Determine the (X, Y) coordinate at the center of the cell enclosing the given text.  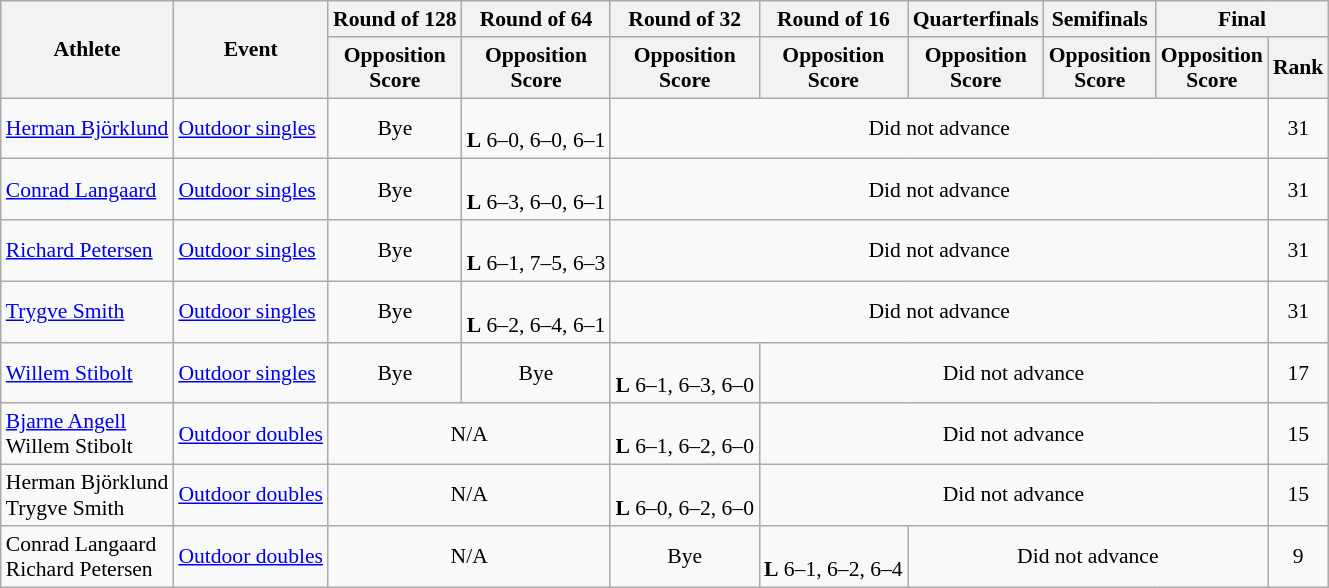
L 6–0, 6–0, 6–1 (536, 128)
L 6–1, 6–2, 6–0 (684, 434)
Herman Björklund Trygve Smith (88, 496)
Herman Björklund (88, 128)
17 (1298, 372)
L 6–0, 6–2, 6–0 (684, 496)
Bjarne Angell Willem Stibolt (88, 434)
Event (250, 50)
L 6–3, 6–0, 6–1 (536, 190)
Quarterfinals (976, 19)
Semifinals (1100, 19)
Athlete (88, 50)
Willem Stibolt (88, 372)
L 6–1, 7–5, 6–3 (536, 250)
Round of 64 (536, 19)
Rank (1298, 68)
Final (1242, 19)
9 (1298, 556)
Richard Petersen (88, 250)
L 6–2, 6–4, 6–1 (536, 312)
L 6–1, 6–3, 6–0 (684, 372)
Round of 32 (684, 19)
L 6–1, 6–2, 6–4 (834, 556)
Trygve Smith (88, 312)
Round of 128 (395, 19)
Conrad Langaard (88, 190)
Round of 16 (834, 19)
Conrad Langaard Richard Petersen (88, 556)
